Determine the (X, Y) coordinate at the center of the cell enclosing the given text.  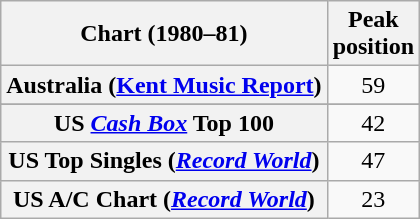
US A/C Chart (Record World) (164, 199)
US Cash Box Top 100 (164, 123)
23 (373, 199)
42 (373, 123)
US Top Singles (Record World) (164, 161)
Chart (1980–81) (164, 34)
47 (373, 161)
Australia (Kent Music Report) (164, 85)
Peakposition (373, 34)
59 (373, 85)
